Capture the cell that displays the provided text and extract its (x, y) central coordinate. 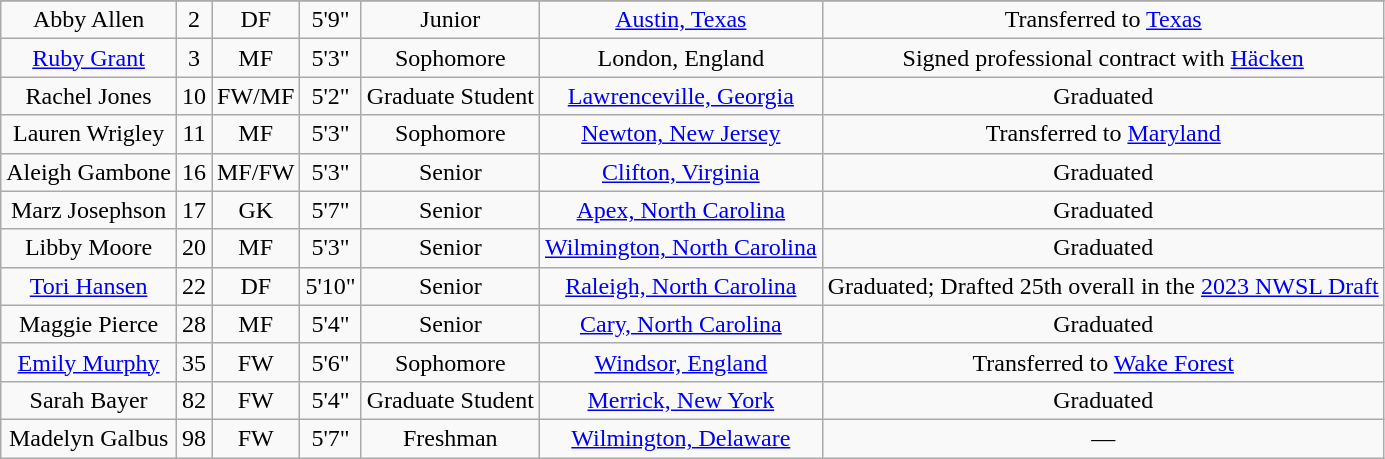
Cary, North Carolina (680, 324)
82 (194, 400)
Signed professional contract with Häcken (1103, 58)
Freshman (450, 438)
Marz Josephson (89, 210)
Abby Allen (89, 20)
28 (194, 324)
2 (194, 20)
Transferred to Texas (1103, 20)
Tori Hansen (89, 286)
MF/FW (256, 172)
10 (194, 96)
Graduated; Drafted 25th overall in the 2023 NWSL Draft (1103, 286)
Windsor, England (680, 362)
Apex, North Carolina (680, 210)
Austin, Texas (680, 20)
Transferred to Wake Forest (1103, 362)
Maggie Pierce (89, 324)
35 (194, 362)
Junior (450, 20)
16 (194, 172)
5'10" (330, 286)
Transferred to Maryland (1103, 134)
20 (194, 248)
Ruby Grant (89, 58)
Libby Moore (89, 248)
Rachel Jones (89, 96)
17 (194, 210)
3 (194, 58)
Merrick, New York (680, 400)
98 (194, 438)
GK (256, 210)
Aleigh Gambone (89, 172)
Madelyn Galbus (89, 438)
Clifton, Virginia (680, 172)
London, England (680, 58)
Wilmington, Delaware (680, 438)
Lauren Wrigley (89, 134)
FW/MF (256, 96)
11 (194, 134)
5'2" (330, 96)
Sarah Bayer (89, 400)
Newton, New Jersey (680, 134)
Lawrenceville, Georgia (680, 96)
5'9" (330, 20)
Emily Murphy (89, 362)
Raleigh, North Carolina (680, 286)
22 (194, 286)
5'6" (330, 362)
Wilmington, North Carolina (680, 248)
— (1103, 438)
